Return (X, Y) of the center of cell containing provided text 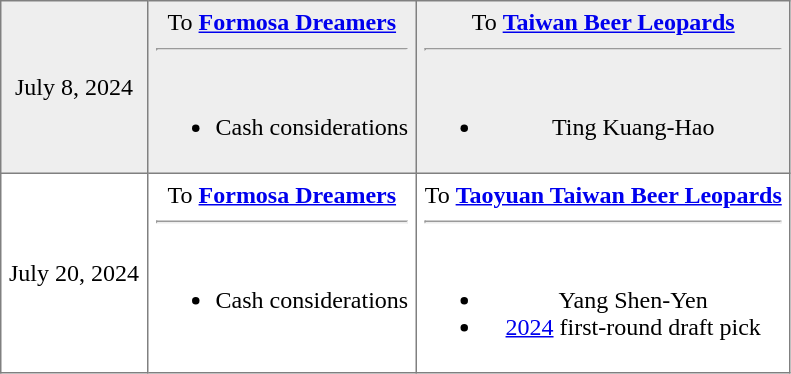
July 20, 2024 (74, 273)
July 8, 2024 (74, 87)
To Taiwan Beer LeopardsTing Kuang-Hao (603, 87)
To Taoyuan Taiwan Beer LeopardsYang Shen-Yen2024 first-round draft pick (603, 273)
